Search for the cell housing the specified text and yield its (x, y) center coordinate. 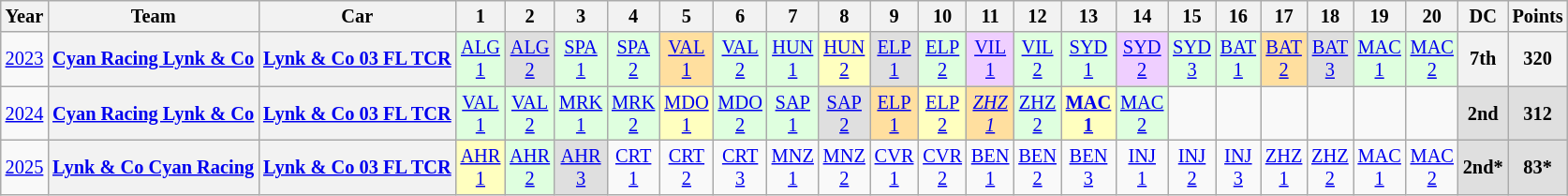
7 (792, 16)
SPA2 (633, 59)
SAP1 (792, 113)
16 (1238, 16)
CVR1 (895, 167)
DC (1484, 16)
Points (1538, 16)
2nd* (1484, 167)
5 (686, 16)
ALG2 (530, 59)
HUN1 (792, 59)
INJ1 (1142, 167)
CRT2 (686, 167)
CRT1 (633, 167)
CRT3 (740, 167)
Team (154, 16)
MRK1 (581, 113)
BEN2 (1037, 167)
6 (740, 16)
17 (1283, 16)
2 (530, 16)
12 (1037, 16)
SPA1 (581, 59)
BAT3 (1330, 59)
SYD2 (1142, 59)
AHR2 (530, 167)
MDO1 (686, 113)
2024 (24, 113)
ALG1 (481, 59)
8 (845, 16)
MNZ1 (792, 167)
7th (1484, 59)
MRK2 (633, 113)
Car (357, 16)
MDO2 (740, 113)
83* (1538, 167)
CVR2 (942, 167)
BAT2 (1283, 59)
19 (1380, 16)
13 (1088, 16)
AHR3 (581, 167)
11 (990, 16)
2023 (24, 59)
2025 (24, 167)
4 (633, 16)
18 (1330, 16)
SYD1 (1088, 59)
20 (1432, 16)
1 (481, 16)
3 (581, 16)
BEN1 (990, 167)
320 (1538, 59)
VIL1 (990, 59)
HUN2 (845, 59)
14 (1142, 16)
2nd (1484, 113)
INJ2 (1191, 167)
Lynk & Co Cyan Racing (154, 167)
SAP2 (845, 113)
10 (942, 16)
BAT1 (1238, 59)
Year (24, 16)
SYD3 (1191, 59)
INJ3 (1238, 167)
MNZ2 (845, 167)
15 (1191, 16)
VIL2 (1037, 59)
BEN3 (1088, 167)
312 (1538, 113)
AHR1 (481, 167)
9 (895, 16)
